Capture the cell that displays the provided text and extract its [x, y] central coordinate. 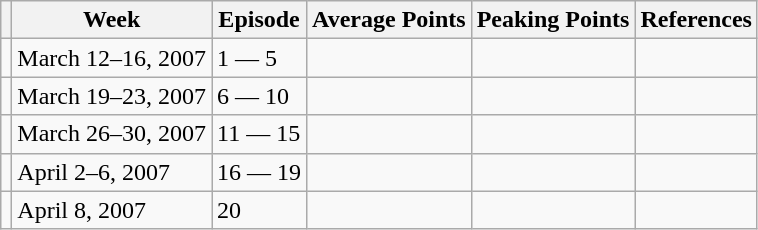
11 — 15 [260, 134]
March 12–16, 2007 [112, 58]
6 — 10 [260, 96]
April 2–6, 2007 [112, 172]
20 [260, 210]
Peaking Points [553, 20]
March 19–23, 2007 [112, 96]
Average Points [390, 20]
16 — 19 [260, 172]
References [696, 20]
April 8, 2007 [112, 210]
1 — 5 [260, 58]
Episode [260, 20]
March 26–30, 2007 [112, 134]
Week [112, 20]
